For the text-containing cell, return its midpoint in [x, y] coordinate format. 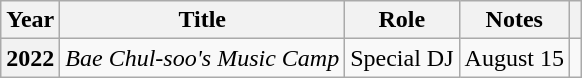
2022 [30, 58]
Title [202, 20]
Special DJ [402, 58]
Role [402, 20]
Notes [514, 20]
Bae Chul-soo's Music Camp [202, 58]
August 15 [514, 58]
Year [30, 20]
